Return the (X, Y) coordinate for the center point of the cell that contains the specified text.  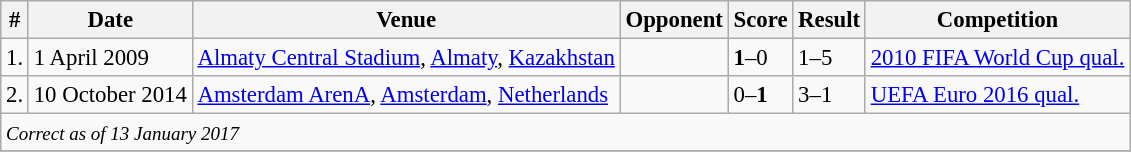
Date (110, 20)
# (15, 20)
2. (15, 95)
3–1 (830, 95)
1–5 (830, 58)
Almaty Central Stadium, Almaty, Kazakhstan (406, 58)
Amsterdam ArenA, Amsterdam, Netherlands (406, 95)
2010 FIFA World Cup qual. (997, 58)
UEFA Euro 2016 qual. (997, 95)
Venue (406, 20)
1. (15, 58)
Result (830, 20)
10 October 2014 (110, 95)
Score (760, 20)
0–1 (760, 95)
Competition (997, 20)
Correct as of 13 January 2017 (566, 133)
1–0 (760, 58)
1 April 2009 (110, 58)
Opponent (674, 20)
